Capture the cell that displays the provided text and extract its [x, y] central coordinate. 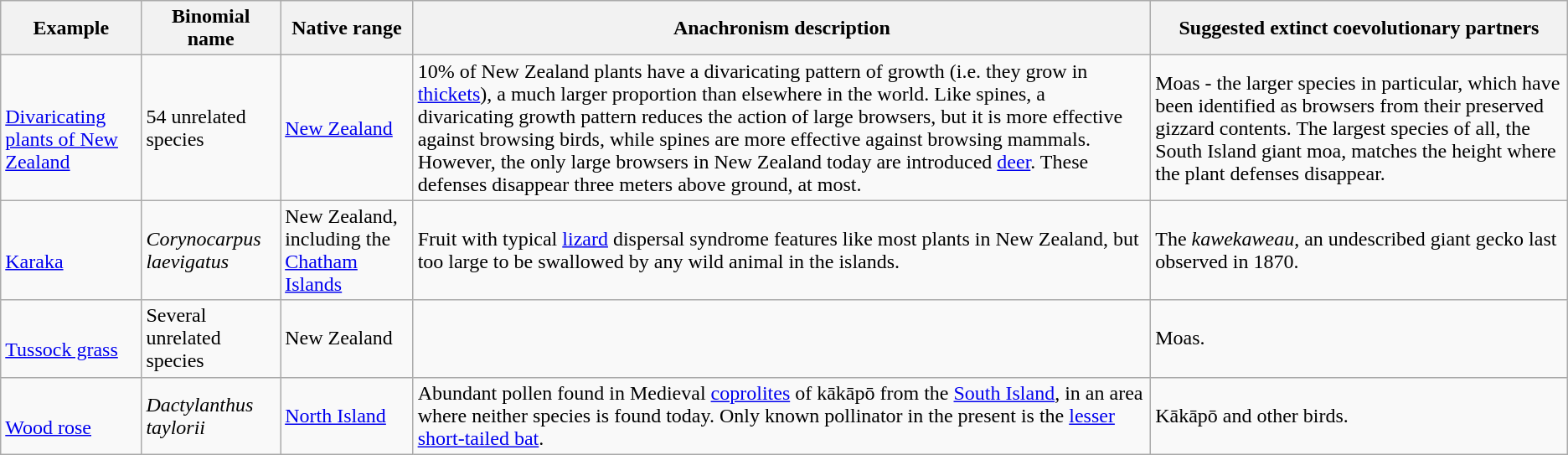
Wood rose [71, 416]
Moas. [1359, 339]
Kākāpō and other birds. [1359, 416]
The kawekaweau, an undescribed giant gecko last observed in 1870. [1359, 250]
Dactylanthus taylorii [211, 416]
Binomial name [211, 28]
Several unrelated species [211, 339]
New Zealand, including the Chatham Islands [347, 250]
North Island [347, 416]
Suggested extinct coevolutionary partners [1359, 28]
Tussock grass [71, 339]
Corynocarpus laevigatus [211, 250]
54 unrelated species [211, 127]
Karaka [71, 250]
Anachronism description [782, 28]
Divaricating plants of New Zealand [71, 127]
Example [71, 28]
Native range [347, 28]
